Extract the (X, Y) coordinate from the center of the cell holding the provided text.  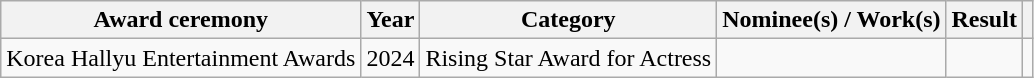
Nominee(s) / Work(s) (832, 20)
2024 (390, 58)
Korea Hallyu Entertainment Awards (181, 58)
Rising Star Award for Actress (568, 58)
Result (984, 20)
Year (390, 20)
Category (568, 20)
Award ceremony (181, 20)
